Locate the cell with the specified text and output its [x, y] center coordinate. 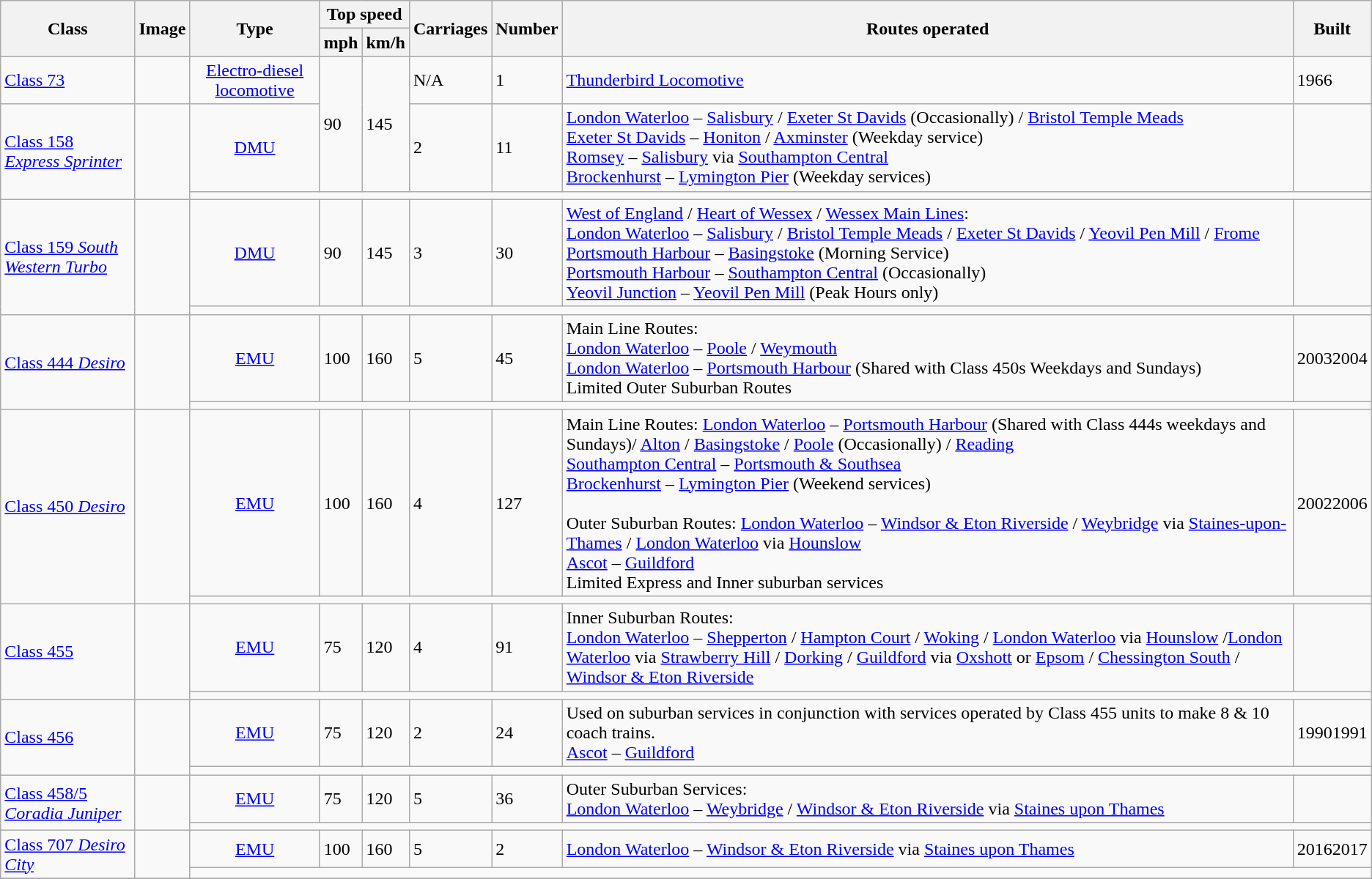
Class 458/5 Coradia Juniper [67, 803]
45 [527, 357]
London Waterloo – Windsor & Eton Riverside via Staines upon Thames [928, 849]
Type [255, 29]
20162017 [1332, 849]
24 [527, 733]
11 [527, 148]
Class [67, 29]
Class 455 [67, 651]
Thunderbird Locomotive [928, 81]
Used on suburban services in conjunction with services operated by Class 455 units to make 8 & 10 coach trains.Ascot – Guildford [928, 733]
Carriages [450, 29]
N/A [450, 81]
30 [527, 253]
Class 450 Desiro [67, 507]
Class 159 South Western Turbo [67, 256]
km/h [386, 42]
Top speed [364, 15]
mph [341, 42]
1 [527, 81]
36 [527, 798]
20022006 [1332, 502]
91 [527, 648]
19901991 [1332, 733]
Class 707 Desiro City [67, 854]
Class 456 [67, 737]
20032004 [1332, 357]
Class 73 [67, 81]
1966 [1332, 81]
Built [1332, 29]
Number [527, 29]
Outer Suburban Services:London Waterloo – Weybridge / Windsor & Eton Riverside via Staines upon Thames [928, 798]
Electro-diesel locomotive [255, 81]
3 [450, 253]
Image [163, 29]
Class 444 Desiro [67, 362]
127 [527, 502]
Routes operated [928, 29]
Class 158 Express Sprinter [67, 152]
